Capture the cell that displays the provided text and extract its (x, y) central coordinate. 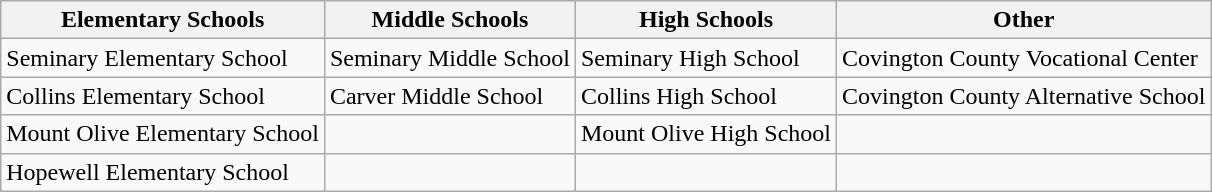
Seminary Elementary School (163, 58)
Middle Schools (450, 20)
Carver Middle School (450, 96)
High Schools (706, 20)
Collins Elementary School (163, 96)
Elementary Schools (163, 20)
Seminary High School (706, 58)
Covington County Alternative School (1024, 96)
Hopewell Elementary School (163, 172)
Mount Olive Elementary School (163, 134)
Covington County Vocational Center (1024, 58)
Other (1024, 20)
Mount Olive High School (706, 134)
Seminary Middle School (450, 58)
Collins High School (706, 96)
